Search for the cell housing the specified text and yield its [X, Y] center coordinate. 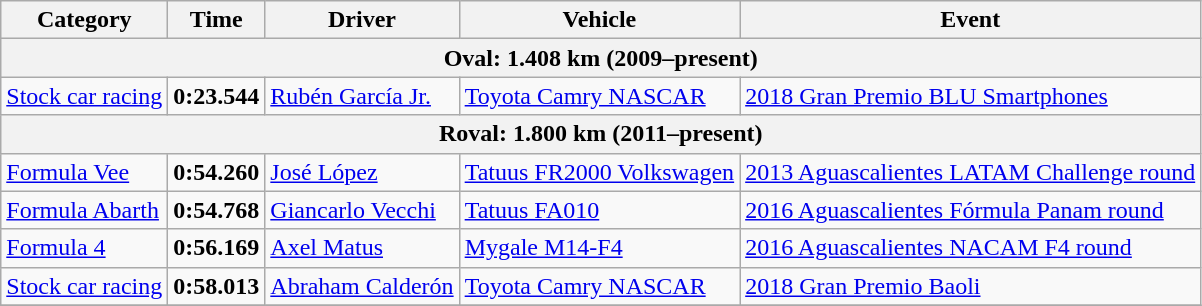
0:54.260 [216, 172]
Formula Vee [84, 172]
0:58.013 [216, 286]
Axel Matus [362, 248]
Roval: 1.800 km (2011–present) [601, 134]
Time [216, 20]
2018 Gran Premio BLU Smartphones [970, 96]
Formula Abarth [84, 210]
Event [970, 20]
2018 Gran Premio Baoli [970, 286]
2016 Aguascalientes NACAM F4 round [970, 248]
2016 Aguascalientes Fórmula Panam round [970, 210]
Tatuus FR2000 Volkswagen [600, 172]
Vehicle [600, 20]
Rubén García Jr. [362, 96]
Category [84, 20]
Tatuus FA010 [600, 210]
Mygale M14-F4 [600, 248]
Formula 4 [84, 248]
0:23.544 [216, 96]
Driver [362, 20]
0:54.768 [216, 210]
0:56.169 [216, 248]
Abraham Calderón [362, 286]
José López [362, 172]
2013 Aguascalientes LATAM Challenge round [970, 172]
Oval: 1.408 km (2009–present) [601, 58]
Giancarlo Vecchi [362, 210]
